Scan for the cell matching the given text and deliver its [x, y] coordinate at center. 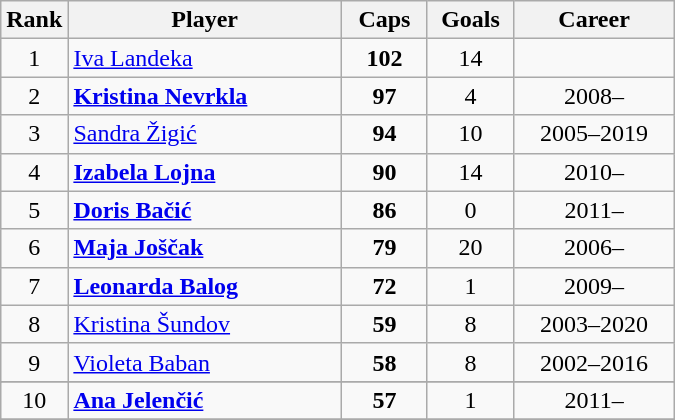
Career [594, 20]
Maja Joščak [205, 248]
0 [470, 210]
94 [384, 134]
Izabela Lojna [205, 172]
57 [384, 400]
3 [34, 134]
2010– [594, 172]
2 [34, 96]
2005–2019 [594, 134]
Kristina Nevrkla [205, 96]
7 [34, 286]
Iva Landeka [205, 58]
102 [384, 58]
97 [384, 96]
2003–2020 [594, 324]
90 [384, 172]
Rank [34, 20]
86 [384, 210]
Player [205, 20]
2002–2016 [594, 362]
20 [470, 248]
2008– [594, 96]
5 [34, 210]
2006– [594, 248]
Leonarda Balog [205, 286]
79 [384, 248]
Violeta Baban [205, 362]
72 [384, 286]
6 [34, 248]
Kristina Šundov [205, 324]
9 [34, 362]
2009– [594, 286]
59 [384, 324]
Ana Jelenčić [205, 400]
Doris Bačić [205, 210]
Caps [384, 20]
Goals [470, 20]
Sandra Žigić [205, 134]
58 [384, 362]
